Return the (x, y) coordinate for the center point of the cell that contains the specified text.  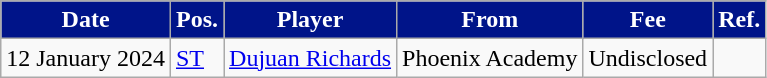
Fee (648, 20)
Player (310, 20)
12 January 2024 (86, 58)
Undisclosed (648, 58)
Pos. (196, 20)
Dujuan Richards (310, 58)
Ref. (740, 20)
ST (196, 58)
Date (86, 20)
From (490, 20)
Phoenix Academy (490, 58)
